From the cell containing the given text, extract its center point as (x, y) coordinate. 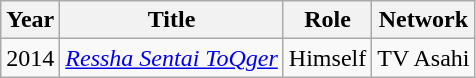
Title (172, 20)
Role (327, 20)
Year (30, 20)
2014 (30, 58)
Network (424, 20)
Ressha Sentai ToQger (172, 58)
TV Asahi (424, 58)
Himself (327, 58)
